Detect which cell encompasses the target text, then output its (X, Y) center coordinate. 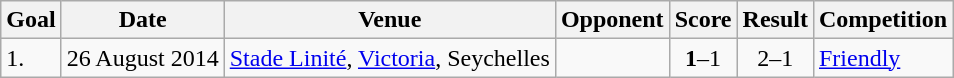
Competition (882, 20)
Date (142, 20)
Goal (31, 20)
26 August 2014 (142, 58)
1. (31, 58)
1–1 (703, 58)
Venue (390, 20)
Stade Linité, Victoria, Seychelles (390, 58)
Friendly (882, 58)
Opponent (612, 20)
2–1 (775, 58)
Result (775, 20)
Score (703, 20)
